Capture the cell that displays the provided text and extract its [X, Y] central coordinate. 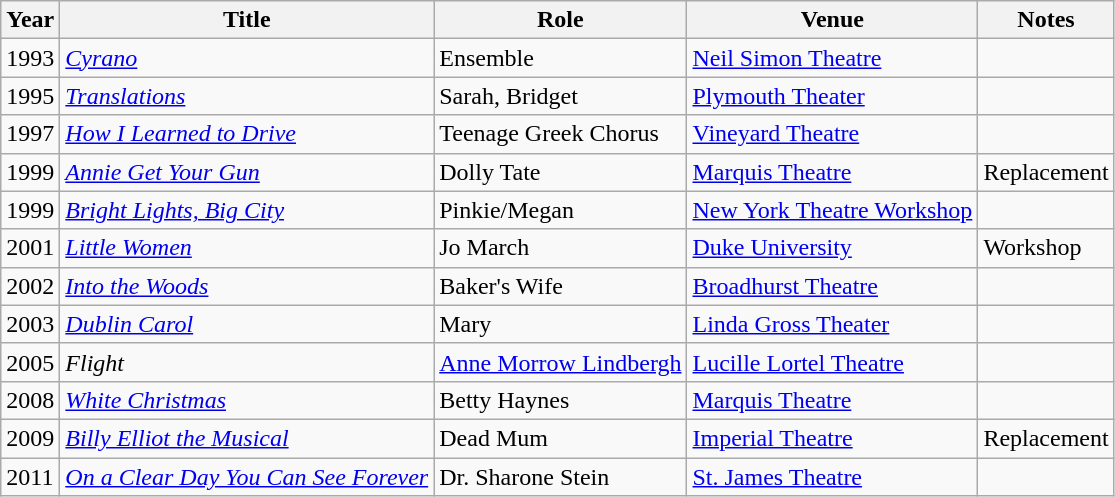
Dead Mum [560, 438]
Mary [560, 324]
Baker's Wife [560, 286]
2001 [30, 248]
2008 [30, 400]
Vineyard Theatre [832, 134]
St. James Theatre [832, 477]
1997 [30, 134]
Sarah, Bridget [560, 96]
2002 [30, 286]
Billy Elliot the Musical [247, 438]
Title [247, 20]
Translations [247, 96]
Bright Lights, Big City [247, 210]
Dolly Tate [560, 172]
On a Clear Day You Can See Forever [247, 477]
2009 [30, 438]
Ensemble [560, 58]
1995 [30, 96]
Year [30, 20]
Pinkie/Megan [560, 210]
Workshop [1046, 248]
Plymouth Theater [832, 96]
Little Women [247, 248]
Jo March [560, 248]
How I Learned to Drive [247, 134]
Role [560, 20]
Into the Woods [247, 286]
Duke University [832, 248]
2003 [30, 324]
Betty Haynes [560, 400]
Flight [247, 362]
New York Theatre Workshop [832, 210]
Dr. Sharone Stein [560, 477]
1993 [30, 58]
Dublin Carol [247, 324]
White Christmas [247, 400]
Neil Simon Theatre [832, 58]
Linda Gross Theater [832, 324]
Anne Morrow Lindbergh [560, 362]
Venue [832, 20]
Lucille Lortel Theatre [832, 362]
Cyrano [247, 58]
Broadhurst Theatre [832, 286]
Imperial Theatre [832, 438]
Teenage Greek Chorus [560, 134]
Notes [1046, 20]
2005 [30, 362]
Annie Get Your Gun [247, 172]
2011 [30, 477]
